Extract the (x, y) coordinate from the center of the cell holding the provided text.  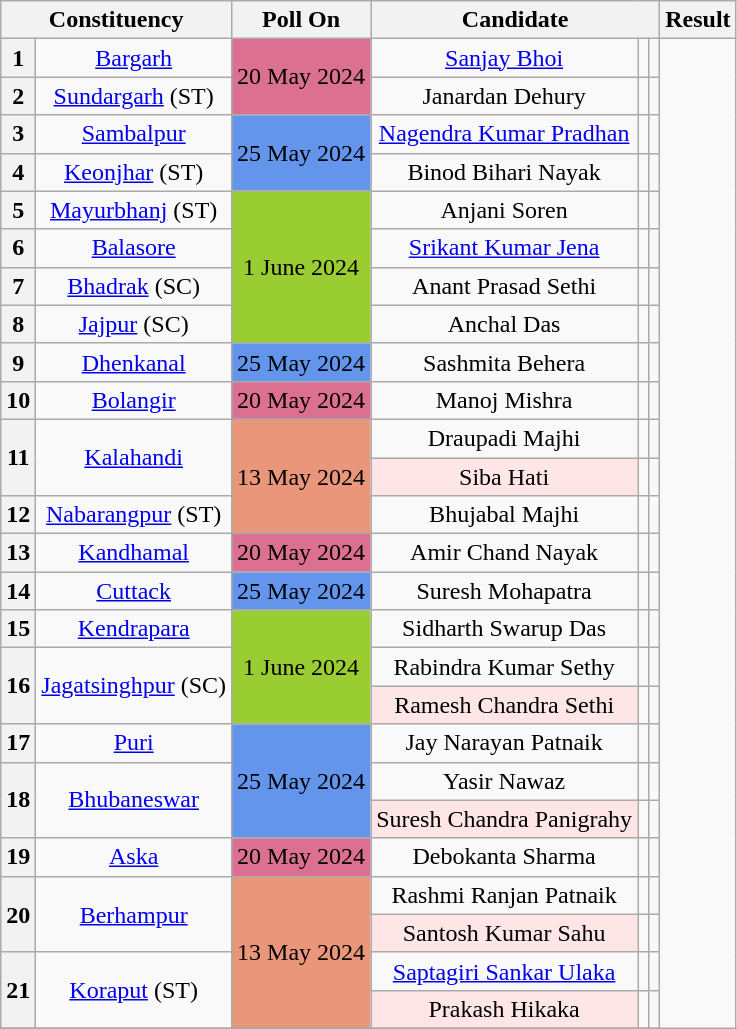
Sambalpur (134, 134)
Anjani Soren (504, 210)
Poll On (302, 20)
18 (18, 800)
Kendrapara (134, 629)
Suresh Chandra Panigrahy (504, 819)
Debokanta Sharma (504, 857)
Nabarangpur (ST) (134, 515)
Aska (134, 857)
Sidharth Swarup Das (504, 629)
Jajpur (SC) (134, 324)
Amir Chand Nayak (504, 553)
7 (18, 286)
Puri (134, 743)
Bhujabal Majhi (504, 515)
20 (18, 914)
Jagatsinghpur (SC) (134, 686)
Sashmita Behera (504, 362)
Constituency (116, 20)
5 (18, 210)
Keonjhar (ST) (134, 172)
Bargarh (134, 58)
Binod Bihari Nayak (504, 172)
Koraput (ST) (134, 990)
Kalahandi (134, 457)
4 (18, 172)
Manoj Mishra (504, 400)
15 (18, 629)
6 (18, 248)
9 (18, 362)
Sanjay Bhoi (504, 58)
Jay Narayan Patnaik (504, 743)
13 (18, 553)
11 (18, 457)
Bhadrak (SC) (134, 286)
Saptagiri Sankar Ulaka (504, 971)
Berhampur (134, 914)
Rashmi Ranjan Patnaik (504, 895)
Result (698, 20)
2 (18, 96)
Candidate (516, 20)
Mayurbhanj (ST) (134, 210)
17 (18, 743)
16 (18, 686)
8 (18, 324)
10 (18, 400)
Santosh Kumar Sahu (504, 933)
3 (18, 134)
Sundargarh (ST) (134, 96)
Yasir Nawaz (504, 781)
Suresh Mohapatra (504, 591)
19 (18, 857)
14 (18, 591)
Bolangir (134, 400)
Kandhamal (134, 553)
Anant Prasad Sethi (504, 286)
Rabindra Kumar Sethy (504, 667)
Ramesh Chandra Sethi (504, 705)
Bhubaneswar (134, 800)
Janardan Dehury (504, 96)
Balasore (134, 248)
Draupadi Majhi (504, 438)
1 (18, 58)
Dhenkanal (134, 362)
Prakash Hikaka (504, 1009)
Srikant Kumar Jena (504, 248)
21 (18, 990)
Anchal Das (504, 324)
12 (18, 515)
Cuttack (134, 591)
Siba Hati (504, 477)
Nagendra Kumar Pradhan (504, 134)
